Detect which cell encompasses the target text, then output its (x, y) center coordinate. 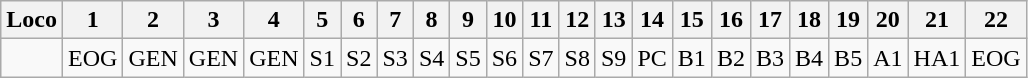
1 (92, 20)
10 (504, 20)
4 (274, 20)
S2 (358, 58)
S8 (577, 58)
9 (468, 20)
B4 (810, 58)
2 (153, 20)
11 (541, 20)
18 (810, 20)
B1 (692, 58)
HA1 (937, 58)
13 (613, 20)
8 (431, 20)
17 (770, 20)
S1 (322, 58)
16 (730, 20)
12 (577, 20)
6 (358, 20)
B3 (770, 58)
5 (322, 20)
7 (395, 20)
21 (937, 20)
15 (692, 20)
S9 (613, 58)
B5 (848, 58)
S6 (504, 58)
B2 (730, 58)
22 (996, 20)
S5 (468, 58)
Loco (32, 20)
3 (213, 20)
S3 (395, 58)
20 (888, 20)
PC (652, 58)
A1 (888, 58)
19 (848, 20)
S7 (541, 58)
14 (652, 20)
S4 (431, 58)
